Determine the (x, y) coordinate at the center of the cell enclosing the given text.  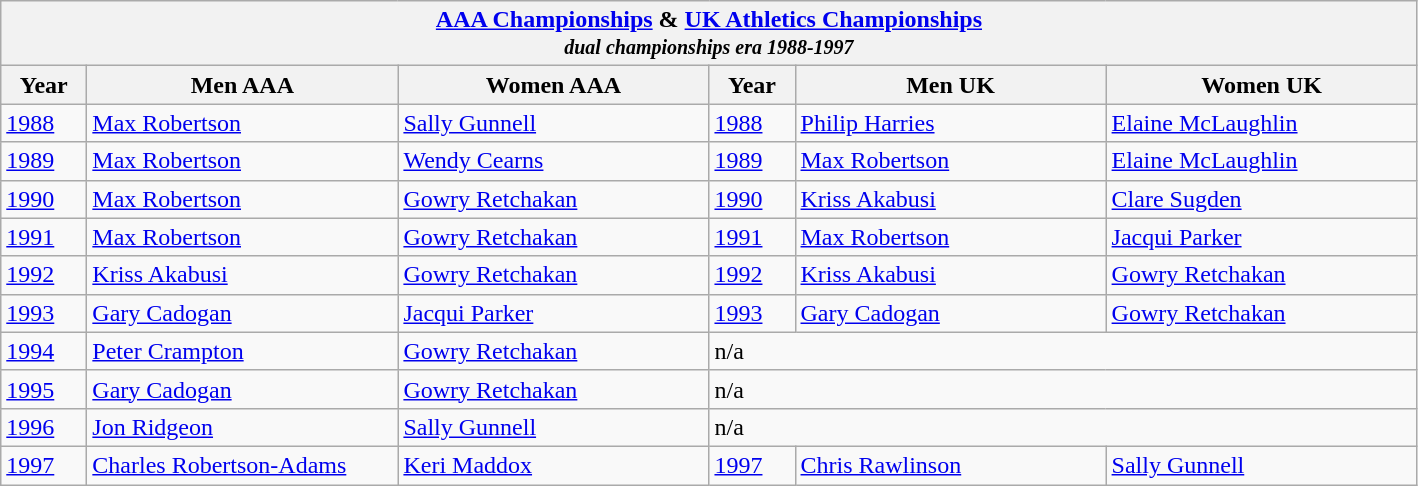
1995 (44, 389)
AAA Championships & UK Athletics Championshipsdual championships era 1988-1997 (709, 34)
Charles Robertson-Adams (242, 465)
Men AAA (242, 85)
Chris Rawlinson (950, 465)
Women UK (1262, 85)
Philip Harries (950, 123)
Clare Sugden (1262, 199)
Men UK (950, 85)
Keri Maddox (554, 465)
Peter Crampton (242, 351)
Jon Ridgeon (242, 427)
Women AAA (554, 85)
1994 (44, 351)
Wendy Cearns (554, 161)
1996 (44, 427)
